Return the [X, Y] coordinate for the center point of the cell that contains the specified text.  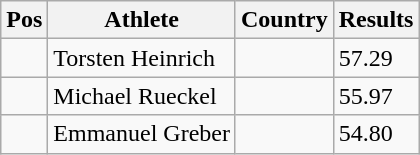
Michael Rueckel [142, 96]
55.97 [376, 96]
57.29 [376, 58]
Results [376, 20]
54.80 [376, 134]
Emmanuel Greber [142, 134]
Athlete [142, 20]
Country [284, 20]
Pos [24, 20]
Torsten Heinrich [142, 58]
